Extract the (x, y) coordinate from the center of the cell holding the provided text.  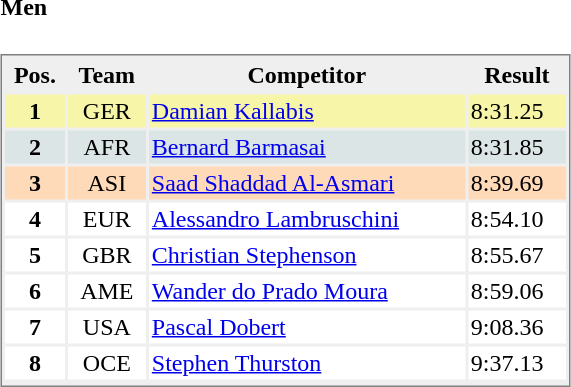
8:39.69 (517, 182)
EUR (107, 218)
GBR (107, 254)
Damian Kallabis (307, 110)
Team (107, 74)
8:31.25 (517, 110)
Competitor (307, 74)
6 (35, 290)
7 (35, 326)
2 (35, 146)
Saad Shaddad Al-Asmari (307, 182)
5 (35, 254)
8:55.67 (517, 254)
AFR (107, 146)
9:37.13 (517, 362)
8 (35, 362)
Pos. (35, 74)
Christian Stephenson (307, 254)
Stephen Thurston (307, 362)
OCE (107, 362)
AME (107, 290)
8:59.06 (517, 290)
8:31.85 (517, 146)
4 (35, 218)
9:08.36 (517, 326)
Alessandro Lambruschini (307, 218)
3 (35, 182)
Pascal Dobert (307, 326)
Wander do Prado Moura (307, 290)
USA (107, 326)
8:54.10 (517, 218)
Bernard Barmasai (307, 146)
Result (517, 74)
GER (107, 110)
1 (35, 110)
ASI (107, 182)
